Output the (x, y) coordinate of the center of the cell containing the given text.  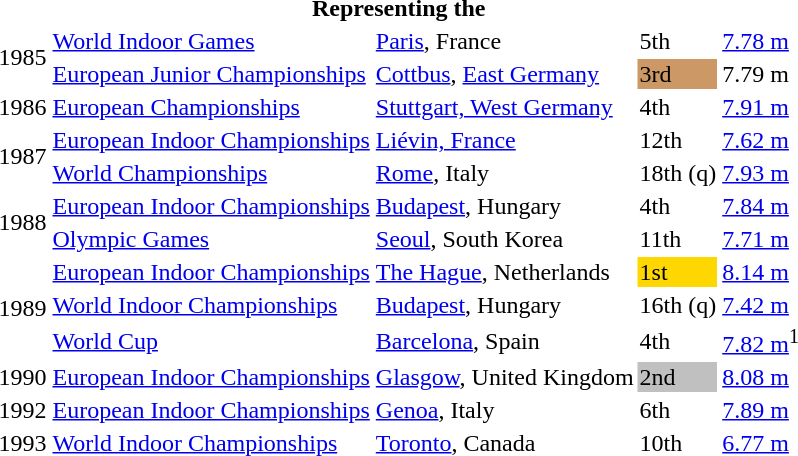
Glasgow, United Kingdom (504, 377)
Rome, Italy (504, 173)
6th (678, 410)
European Championships (211, 107)
3rd (678, 74)
European Junior Championships (211, 74)
Barcelona, Spain (504, 341)
World Championships (211, 173)
2nd (678, 377)
Paris, France (504, 41)
Olympic Games (211, 239)
World Indoor Championships (211, 305)
18th (q) (678, 173)
16th (q) (678, 305)
1st (678, 272)
Cottbus, East Germany (504, 74)
Genoa, Italy (504, 410)
World Indoor Games (211, 41)
12th (678, 140)
Seoul, South Korea (504, 239)
World Cup (211, 341)
5th (678, 41)
Liévin, France (504, 140)
The Hague, Netherlands (504, 272)
Stuttgart, West Germany (504, 107)
11th (678, 239)
